Find where the given text appears and provide that cell's center as (x, y) coordinate. 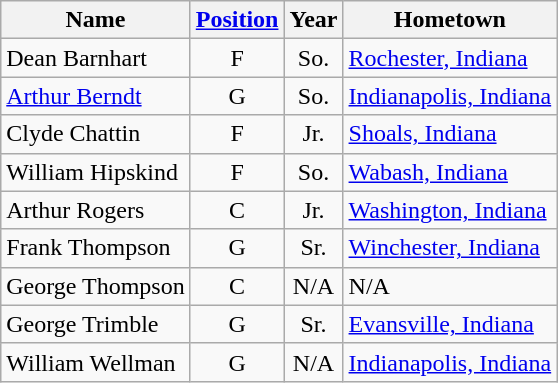
Rochester, Indiana (450, 58)
Arthur Berndt (96, 96)
Wabash, Indiana (450, 172)
Washington, Indiana (450, 210)
Name (96, 20)
Clyde Chattin (96, 134)
Hometown (450, 20)
Year (314, 20)
George Trimble (96, 324)
Evansville, Indiana (450, 324)
Position (237, 20)
Arthur Rogers (96, 210)
Dean Barnhart (96, 58)
Shoals, Indiana (450, 134)
William Wellman (96, 362)
Frank Thompson (96, 248)
George Thompson (96, 286)
Winchester, Indiana (450, 248)
William Hipskind (96, 172)
